Search for the cell housing the specified text and yield its (x, y) center coordinate. 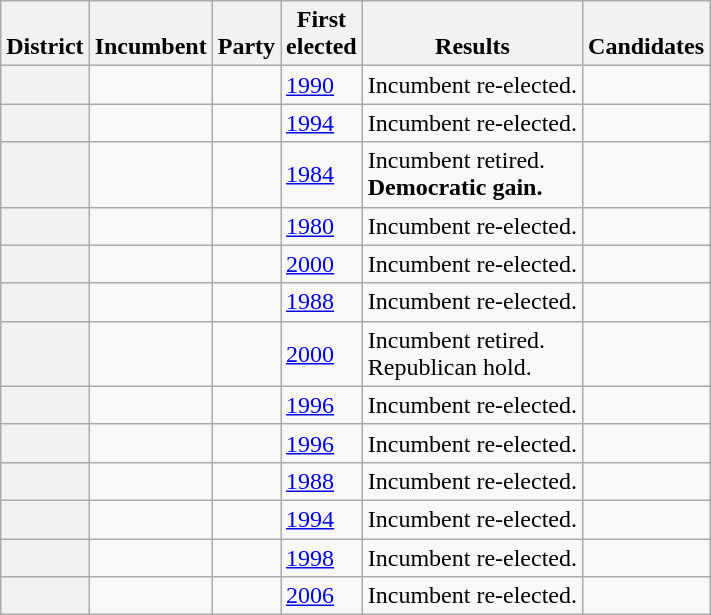
Party (246, 34)
District (45, 34)
Firstelected (322, 34)
Candidates (646, 34)
1984 (322, 174)
Incumbent retired.Republican hold. (472, 354)
1998 (322, 557)
Incumbent (150, 34)
Results (472, 34)
1990 (322, 85)
1980 (322, 226)
2006 (322, 596)
Incumbent retired.Democratic gain. (472, 174)
